Return [x, y] of the center of cell containing provided text 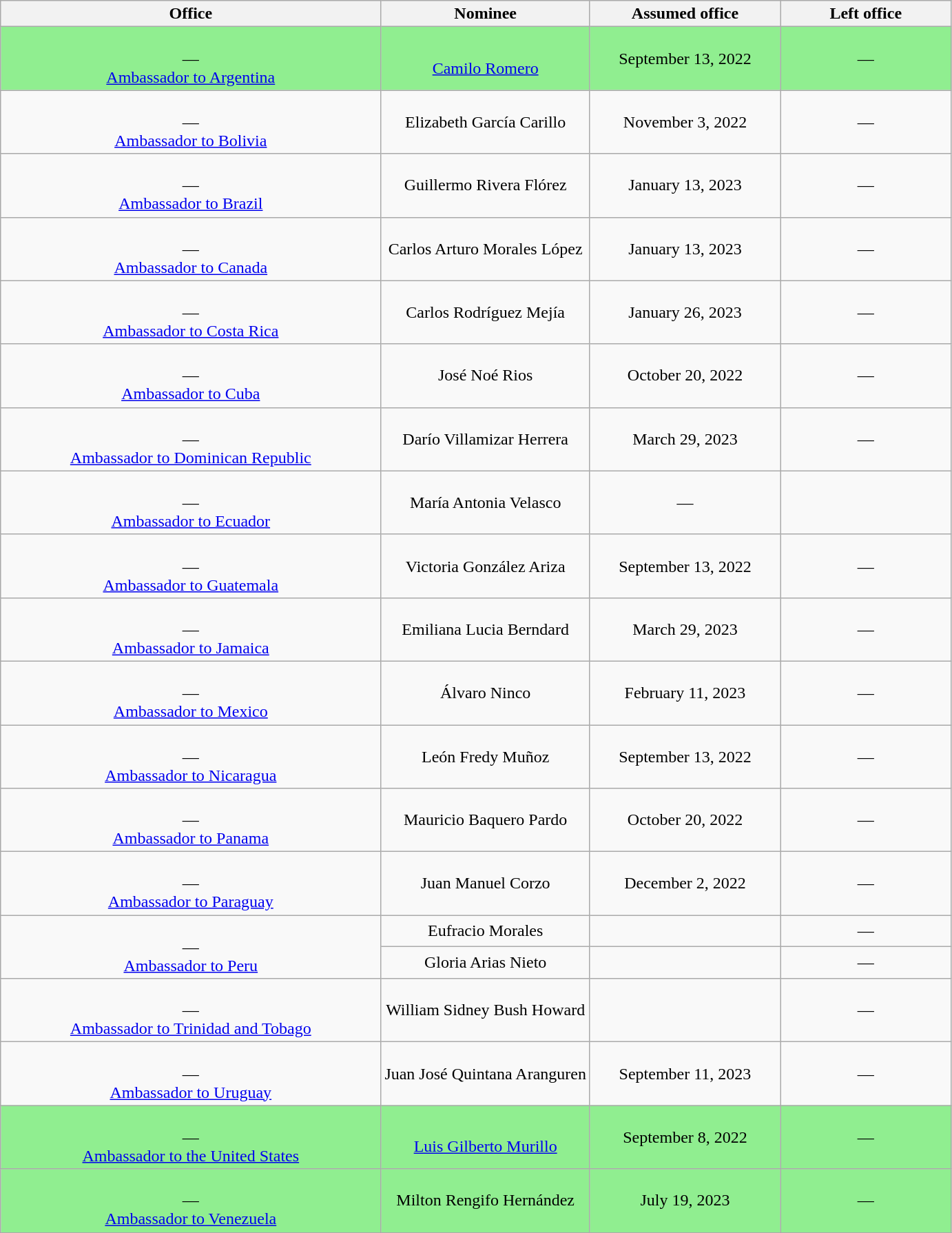
December 2, 2022 [685, 884]
Emiliana Lucia Berndard [486, 629]
—Ambassador to Cuba [191, 376]
Elizabeth García Carillo [486, 122]
Office [191, 14]
—Ambassador to Guatemala [191, 566]
Luis Gilberto Murillo [486, 1137]
—Ambassador to the United States [191, 1137]
Guillermo Rivera Flórez [486, 185]
—Ambassador to Argentina [191, 59]
—Ambassador to Ecuador [191, 502]
León Fredy Muñoz [486, 757]
September 11, 2023 [685, 1074]
Left office [866, 14]
February 11, 2023 [685, 693]
Camilo Romero [486, 59]
Carlos Arturo Morales López [486, 249]
—Ambassador to Bolivia [191, 122]
Juan Manuel Corzo [486, 884]
William Sidney Bush Howard [486, 1010]
—Ambassador to Dominican Republic [191, 439]
—Ambassador to Panama [191, 820]
—Ambassador to Uruguay [191, 1074]
Eufracio Morales [486, 931]
—Ambassador to Peru [191, 947]
Mauricio Baquero Pardo [486, 820]
María Antonia Velasco [486, 502]
Juan José Quintana Aranguren [486, 1074]
—Ambassador to Jamaica [191, 629]
September 8, 2022 [685, 1137]
Nominee [486, 14]
José Noé Rios [486, 376]
—Ambassador to Paraguay [191, 884]
—Ambassador to Venezuela [191, 1201]
—Ambassador to Nicaragua [191, 757]
Victoria González Ariza [486, 566]
—Ambassador to Costa Rica [191, 312]
November 3, 2022 [685, 122]
—Ambassador to Trinidad and Tobago [191, 1010]
January 26, 2023 [685, 312]
Darío Villamizar Herrera [486, 439]
—Ambassador to Brazil [191, 185]
Carlos Rodríguez Mejía [486, 312]
—Ambassador to Canada [191, 249]
Gloria Arias Nieto [486, 963]
Milton Rengifo Hernández [486, 1201]
Álvaro Ninco [486, 693]
—Ambassador to Mexico [191, 693]
July 19, 2023 [685, 1201]
Assumed office [685, 14]
